Extract the (x, y) coordinate from the center of the cell holding the provided text.  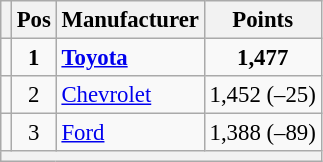
1 (34, 58)
Manufacturer (130, 20)
3 (34, 133)
1,477 (262, 58)
1,452 (–25) (262, 95)
Pos (34, 20)
1,388 (–89) (262, 133)
Points (262, 20)
Chevrolet (130, 95)
Ford (130, 133)
2 (34, 95)
Toyota (130, 58)
